Provide the (X, Y) coordinate of the cell's center where the given text is located.  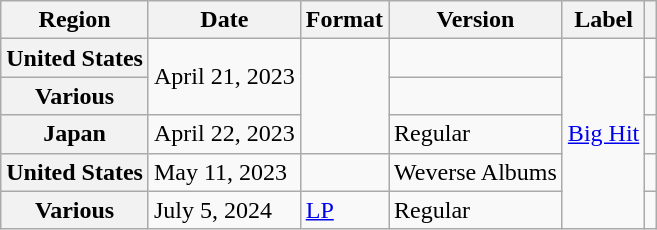
April 21, 2023 (224, 77)
Label (603, 20)
Weverse Albums (476, 172)
Japan (75, 134)
Version (476, 20)
May 11, 2023 (224, 172)
Big Hit (603, 134)
Region (75, 20)
Date (224, 20)
LP (344, 210)
April 22, 2023 (224, 134)
July 5, 2024 (224, 210)
Format (344, 20)
